Scan for the cell matching the given text and deliver its (x, y) coordinate at center. 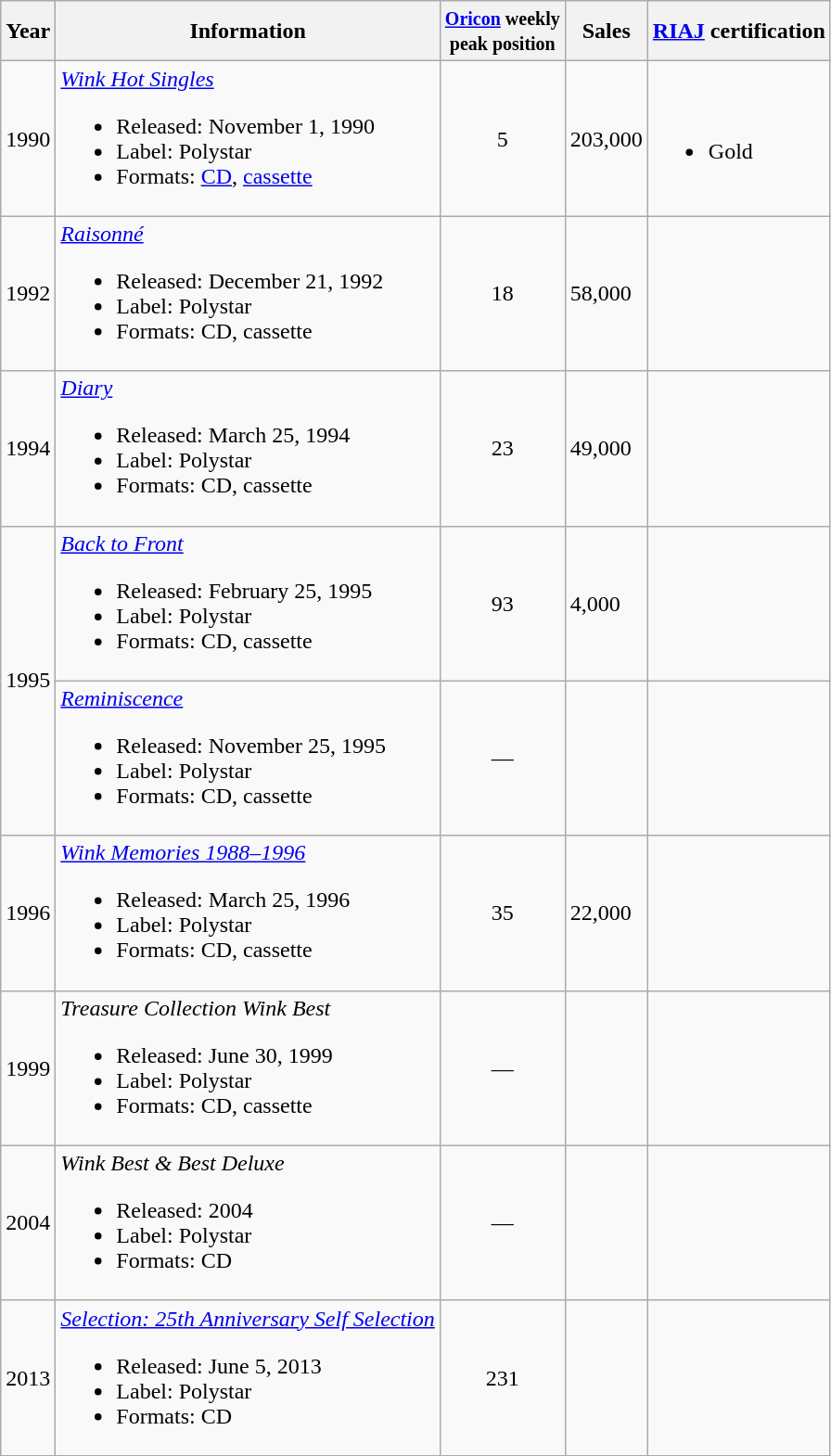
Selection: 25th Anniversary Self SelectionReleased: June 5, 2013Label: PolystarFormats: CD (249, 1378)
1996 (28, 913)
2013 (28, 1378)
Gold (738, 139)
5 (503, 139)
93 (503, 603)
DiaryReleased: March 25, 1994Label: PolystarFormats: CD, cassette (249, 449)
231 (503, 1378)
1999 (28, 1068)
Sales (607, 32)
Back to FrontReleased: February 25, 1995Label: PolystarFormats: CD, cassette (249, 603)
1995 (28, 681)
23 (503, 449)
Information (249, 32)
Year (28, 32)
RaisonnéReleased: December 21, 1992Label: PolystarFormats: CD, cassette (249, 293)
1992 (28, 293)
18 (503, 293)
35 (503, 913)
ReminiscenceReleased: November 25, 1995Label: PolystarFormats: CD, cassette (249, 759)
Wink Memories 1988–1996Released: March 25, 1996Label: PolystarFormats: CD, cassette (249, 913)
Wink Hot SinglesReleased: November 1, 1990Label: PolystarFormats: CD, cassette (249, 139)
58,000 (607, 293)
RIAJ certification (738, 32)
1994 (28, 449)
49,000 (607, 449)
2004 (28, 1222)
1990 (28, 139)
4,000 (607, 603)
22,000 (607, 913)
Treasure Collection Wink BestReleased: June 30, 1999Label: PolystarFormats: CD, cassette (249, 1068)
Oricon weeklypeak position (503, 32)
Wink Best & Best DeluxeReleased: 2004Label: PolystarFormats: CD (249, 1222)
203,000 (607, 139)
